Provide the (x, y) coordinate of the cell's center where the given text is located.  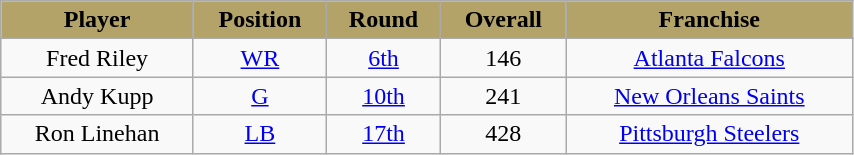
New Orleans Saints (709, 96)
241 (504, 96)
G (260, 96)
6th (383, 58)
Position (260, 20)
428 (504, 134)
Ron Linehan (98, 134)
Andy Kupp (98, 96)
Pittsburgh Steelers (709, 134)
WR (260, 58)
Franchise (709, 20)
LB (260, 134)
17th (383, 134)
Player (98, 20)
Overall (504, 20)
146 (504, 58)
Atlanta Falcons (709, 58)
Fred Riley (98, 58)
Round (383, 20)
10th (383, 96)
